Detect which cell encompasses the target text, then output its [x, y] center coordinate. 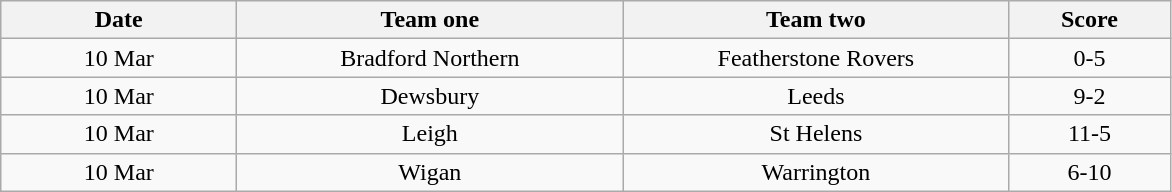
11-5 [1090, 134]
Score [1090, 20]
Wigan [430, 172]
Leeds [816, 96]
Bradford Northern [430, 58]
Team two [816, 20]
Warrington [816, 172]
Date [119, 20]
Leigh [430, 134]
St Helens [816, 134]
Featherstone Rovers [816, 58]
6-10 [1090, 172]
9-2 [1090, 96]
0-5 [1090, 58]
Team one [430, 20]
Dewsbury [430, 96]
